Return (X, Y) of the center of cell containing provided text 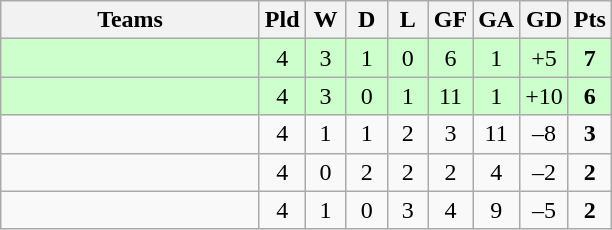
+5 (544, 58)
D (366, 20)
Pld (282, 20)
Teams (130, 20)
9 (496, 210)
–8 (544, 134)
–5 (544, 210)
7 (590, 58)
W (326, 20)
GD (544, 20)
GF (450, 20)
GA (496, 20)
Pts (590, 20)
L (408, 20)
–2 (544, 172)
+10 (544, 96)
